Output the [X, Y] coordinate of the center of the cell containing the given text.  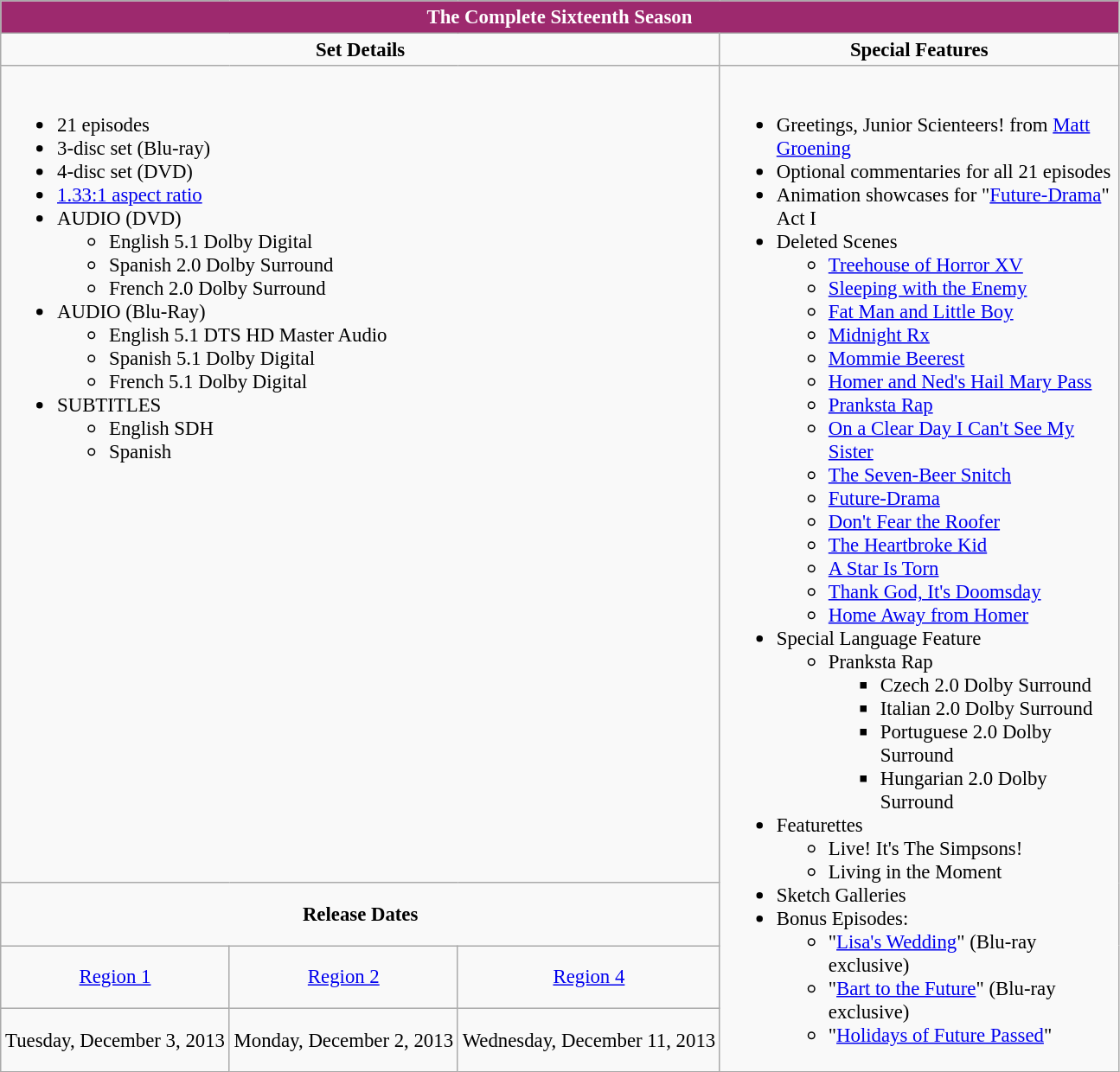
Special Features [918, 50]
Region 4 [588, 977]
Release Dates [361, 915]
Set Details [361, 50]
Monday, December 2, 2013 [343, 1039]
Tuesday, December 3, 2013 [116, 1039]
Region 2 [343, 977]
Wednesday, December 11, 2013 [588, 1039]
The Complete Sixteenth Season [560, 17]
Region 1 [116, 977]
